Output the [x, y] coordinate of the center of the cell containing the given text.  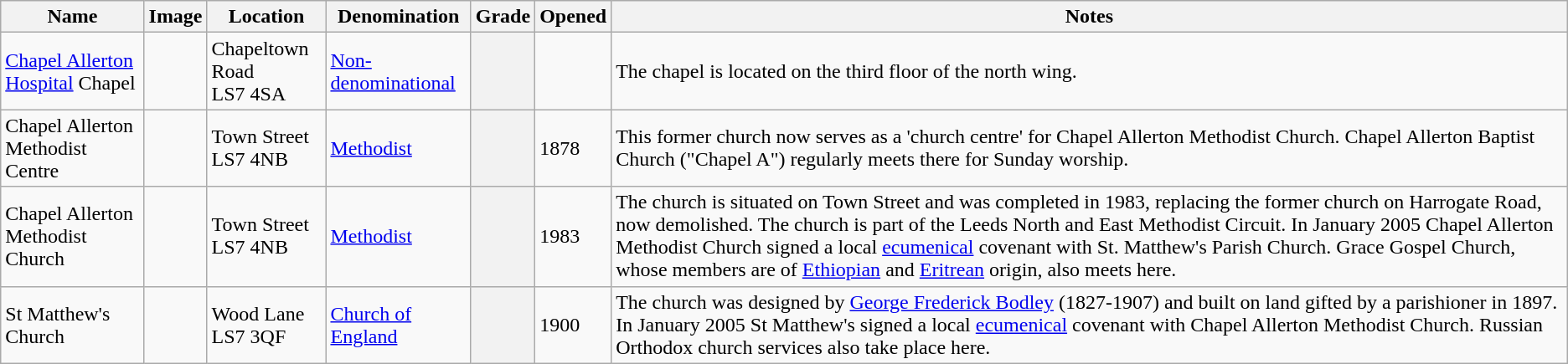
1900 [573, 325]
1983 [573, 236]
St Matthew's Church [72, 325]
Chapel Allerton Methodist Church [72, 236]
Location [266, 17]
Image [176, 17]
Opened [573, 17]
Denomination [399, 17]
Notes [1090, 17]
Church of England [399, 325]
Wood LaneLS7 3QF [266, 325]
1878 [573, 148]
The chapel is located on the third floor of the north wing. [1090, 71]
Chapel Allerton Hospital Chapel [72, 71]
Non-denominational [399, 71]
Chapel Allerton Methodist Centre [72, 148]
Chapeltown RoadLS7 4SA [266, 71]
Grade [503, 17]
Name [72, 17]
